Return the (x, y) coordinate for the center point of the cell that contains the specified text.  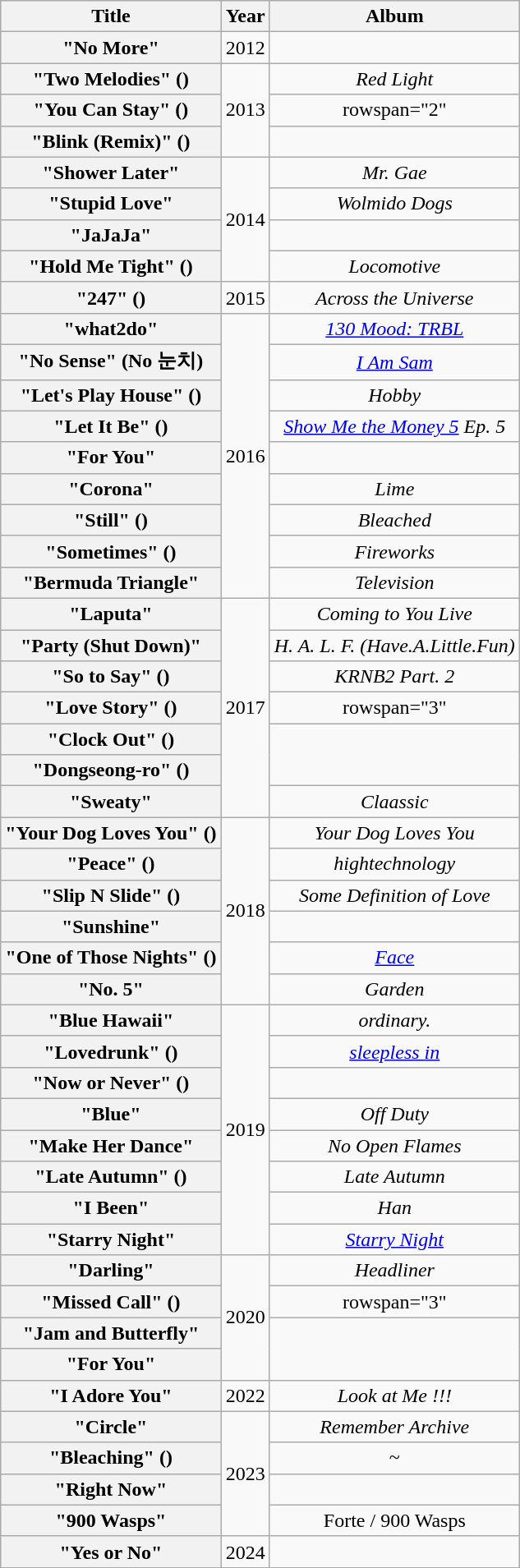
130 Mood: TRBL (394, 329)
"Sometimes" () (111, 551)
"Two Melodies" () (111, 79)
"Sunshine" (111, 927)
"Your Dog Loves You" () (111, 833)
H. A. L. F. (Have.A.Little.Fun) (394, 645)
"One of Those Nights" () (111, 958)
Year (245, 16)
Starry Night (394, 1239)
Show Me the Money 5 Ep. 5 (394, 426)
"Dongseong-ro" () (111, 770)
2020 (245, 1317)
"Let It Be" () (111, 426)
"Hold Me Tight" () (111, 266)
"I Adore You" (111, 1396)
"Clock Out" () (111, 739)
"Blue" (111, 1114)
"Lovedrunk" () (111, 1051)
"Right Now" (111, 1489)
KRNB2 Part. 2 (394, 677)
"what2do" (111, 329)
Hobby (394, 395)
Coming to You Live (394, 614)
Some Definition of Love (394, 895)
"So to Say" () (111, 677)
Fireworks (394, 551)
"Blink (Remix)" () (111, 141)
"Circle" (111, 1427)
"900 Wasps" (111, 1520)
2018 (245, 911)
2022 (245, 1396)
I Am Sam (394, 361)
"No. 5" (111, 989)
2024 (245, 1552)
Across the Universe (394, 297)
Look at Me !!! (394, 1396)
2015 (245, 297)
Lime (394, 489)
"Peace" () (111, 864)
2019 (245, 1129)
"Bleaching" () (111, 1458)
Face (394, 958)
"Love Story" () (111, 708)
"Let's Play House" () (111, 395)
"Starry Night" (111, 1239)
Your Dog Loves You (394, 833)
"You Can Stay" () (111, 110)
Remember Archive (394, 1427)
Red Light (394, 79)
hightechnology (394, 864)
~ (394, 1458)
2013 (245, 110)
"Blue Hawaii" (111, 1020)
"Now or Never" () (111, 1083)
ordinary. (394, 1020)
Wolmido Dogs (394, 204)
"Slip N Slide" () (111, 895)
"Party (Shut Down)" (111, 645)
sleepless in (394, 1051)
Late Autumn (394, 1177)
"Sweaty" (111, 802)
rowspan="2" (394, 110)
Forte / 900 Wasps (394, 1520)
Album (394, 16)
"Still" () (111, 520)
"No Sense" (No 눈치) (111, 361)
"Stupid Love" (111, 204)
"Darling" (111, 1271)
Bleached (394, 520)
"Jam and Butterfly" (111, 1333)
"JaJaJa" (111, 235)
2016 (245, 455)
Television (394, 582)
Title (111, 16)
"Yes or No" (111, 1552)
"Bermuda Triangle" (111, 582)
"Missed Call" () (111, 1302)
Off Duty (394, 1114)
No Open Flames (394, 1146)
"Shower Later" (111, 172)
"247" () (111, 297)
"Laputa" (111, 614)
Headliner (394, 1271)
Locomotive (394, 266)
"Corona" (111, 489)
"Late Autumn" () (111, 1177)
2017 (245, 707)
"Make Her Dance" (111, 1146)
2014 (245, 219)
Claassic (394, 802)
Garden (394, 989)
Han (394, 1208)
"I Been" (111, 1208)
"No More" (111, 48)
Mr. Gae (394, 172)
2023 (245, 1474)
2012 (245, 48)
